Search for the cell housing the specified text and yield its [x, y] center coordinate. 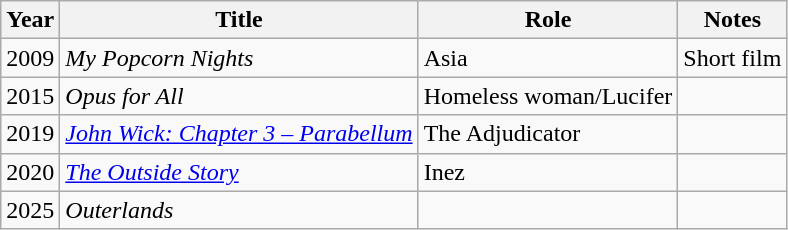
John Wick: Chapter 3 – Parabellum [239, 134]
Homeless woman/Lucifer [548, 96]
Title [239, 20]
Notes [732, 20]
Opus for All [239, 96]
My Popcorn Nights [239, 58]
2009 [30, 58]
Role [548, 20]
The Outside Story [239, 172]
Inez [548, 172]
2020 [30, 172]
Short film [732, 58]
2015 [30, 96]
Year [30, 20]
The Adjudicator [548, 134]
Outerlands [239, 210]
Asia [548, 58]
2025 [30, 210]
2019 [30, 134]
